Return the [X, Y] coordinate for the center point of the cell that contains the specified text.  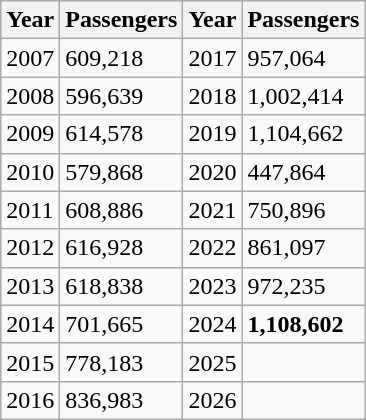
2019 [212, 134]
2020 [212, 172]
2014 [30, 324]
2025 [212, 362]
608,886 [122, 210]
1,108,602 [304, 324]
2018 [212, 96]
750,896 [304, 210]
2017 [212, 58]
447,864 [304, 172]
1,002,414 [304, 96]
2023 [212, 286]
1,104,662 [304, 134]
2013 [30, 286]
2015 [30, 362]
2011 [30, 210]
596,639 [122, 96]
836,983 [122, 400]
618,838 [122, 286]
2009 [30, 134]
2012 [30, 248]
2024 [212, 324]
579,868 [122, 172]
701,665 [122, 324]
778,183 [122, 362]
609,218 [122, 58]
614,578 [122, 134]
972,235 [304, 286]
2010 [30, 172]
2026 [212, 400]
861,097 [304, 248]
2008 [30, 96]
2016 [30, 400]
2022 [212, 248]
957,064 [304, 58]
616,928 [122, 248]
2007 [30, 58]
2021 [212, 210]
